Search for the cell housing the specified text and yield its (X, Y) center coordinate. 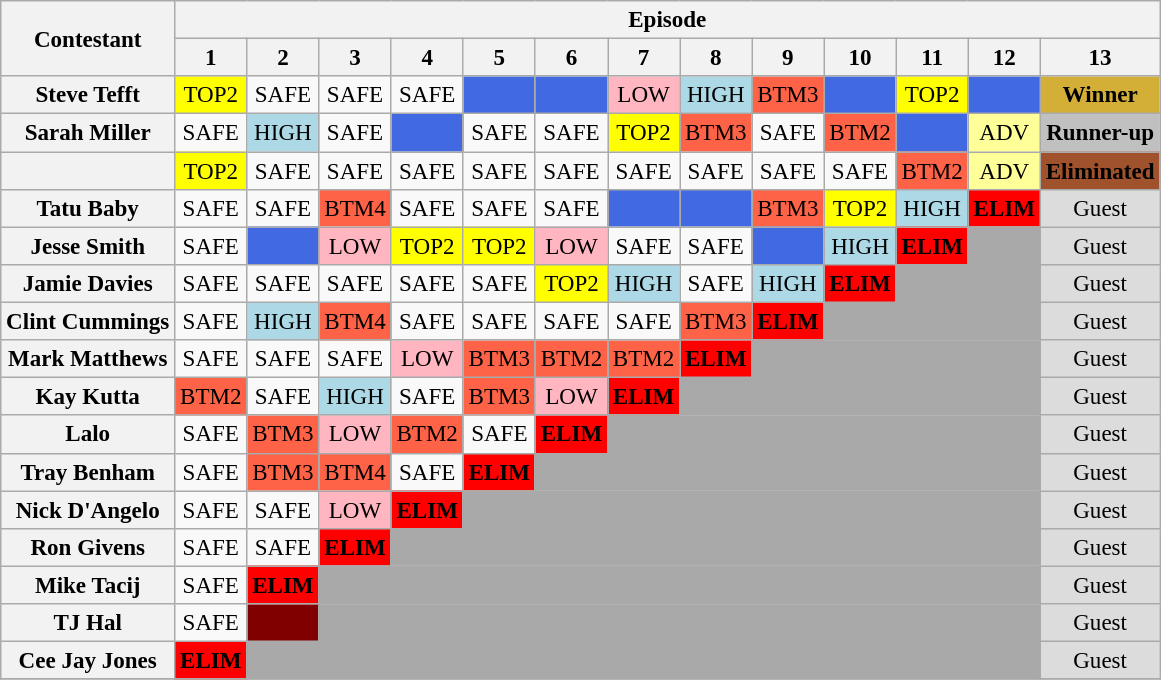
2 (283, 58)
3 (355, 58)
Kay Kutta (88, 397)
1 (211, 58)
10 (860, 58)
Contestant (88, 38)
Tatu Baby (88, 209)
Eliminated (1100, 171)
Jesse Smith (88, 246)
Winner (1100, 95)
Nick D'Angelo (88, 510)
Mark Matthews (88, 359)
6 (571, 58)
TJ Hal (88, 623)
Sarah Miller (88, 133)
Clint Cummings (88, 322)
Steve Tefft (88, 95)
Runner-up (1100, 133)
7 (644, 58)
Tray Benham (88, 472)
Jamie Davies (88, 284)
13 (1100, 58)
Episode (668, 20)
Lalo (88, 435)
Mike Tacij (88, 585)
Cee Jay Jones (88, 661)
9 (788, 58)
5 (499, 58)
Ron Givens (88, 548)
4 (427, 58)
12 (1004, 58)
8 (716, 58)
11 (932, 58)
